Pinpoint the cell where the given text exists, returning its [X, Y] midpoint coordinate. 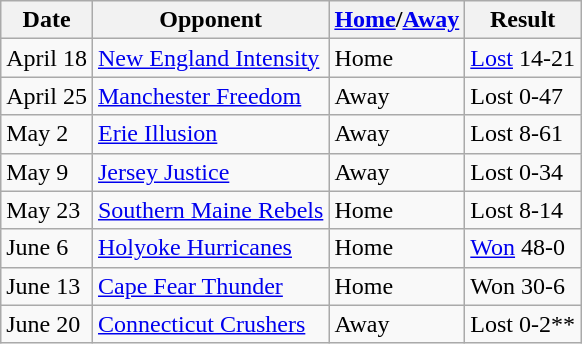
Date [47, 20]
Lost 14-21 [523, 58]
Lost 8-14 [523, 210]
Southern Maine Rebels [210, 210]
Home/Away [397, 20]
Won 30-6 [523, 286]
Result [523, 20]
June 13 [47, 286]
Holyoke Hurricanes [210, 248]
Lost 0-47 [523, 96]
Manchester Freedom [210, 96]
May 23 [47, 210]
Opponent [210, 20]
June 20 [47, 324]
Erie Illusion [210, 134]
Lost 0-2** [523, 324]
Won 48-0 [523, 248]
Jersey Justice [210, 172]
Cape Fear Thunder [210, 286]
April 25 [47, 96]
Connecticut Crushers [210, 324]
New England Intensity [210, 58]
April 18 [47, 58]
May 9 [47, 172]
Lost 0-34 [523, 172]
Lost 8-61 [523, 134]
June 6 [47, 248]
May 2 [47, 134]
